Detect which cell encompasses the target text, then output its [x, y] center coordinate. 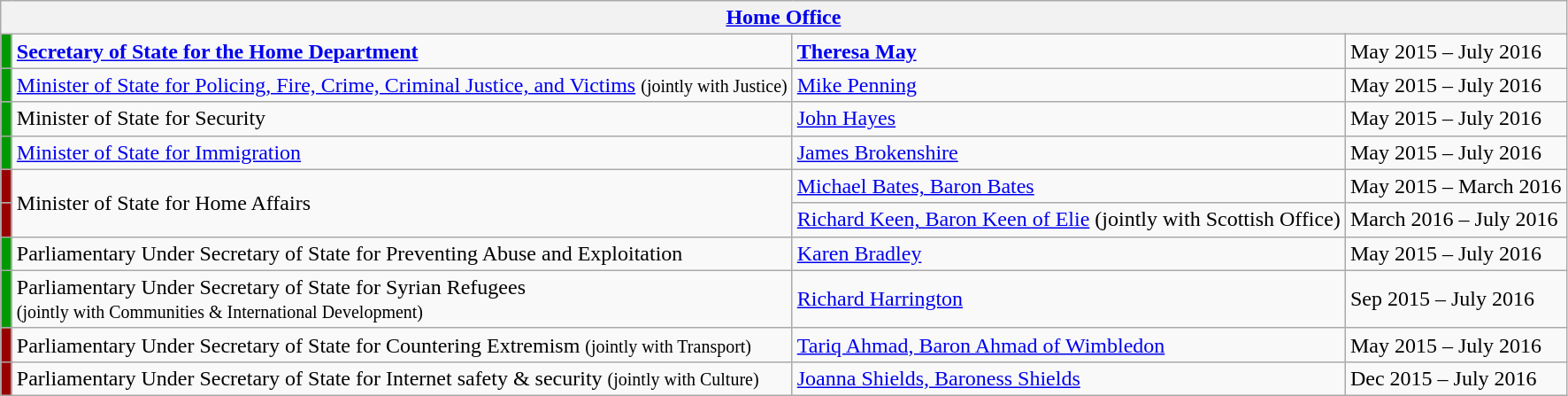
James Brokenshire [1069, 152]
Home Office [784, 18]
Secretary of State for the Home Department [402, 51]
Parliamentary Under Secretary of State for Countering Extremism (jointly with Transport) [402, 345]
Parliamentary Under Secretary of State for Preventing Abuse and Exploitation [402, 253]
Minister of State for Security [402, 119]
Karen Bradley [1069, 253]
Minister of State for Policing, Fire, Crime, Criminal Justice, and Victims (jointly with Justice) [402, 85]
John Hayes [1069, 119]
Parliamentary Under Secretary of State for Syrian Refugees(jointly with Communities & International Development) [402, 299]
Michael Bates, Baron Bates [1069, 186]
Dec 2015 – July 2016 [1456, 378]
Mike Penning [1069, 85]
Richard Harrington [1069, 299]
Theresa May [1069, 51]
Minister of State for Immigration [402, 152]
Sep 2015 – July 2016 [1456, 299]
March 2016 – July 2016 [1456, 220]
May 2015 – March 2016 [1456, 186]
Richard Keen, Baron Keen of Elie (jointly with Scottish Office) [1069, 220]
Parliamentary Under Secretary of State for Internet safety & security (jointly with Culture) [402, 378]
Joanna Shields, Baroness Shields [1069, 378]
Minister of State for Home Affairs [402, 203]
Tariq Ahmad, Baron Ahmad of Wimbledon [1069, 345]
